Scan for the cell matching the given text and deliver its [X, Y] coordinate at center. 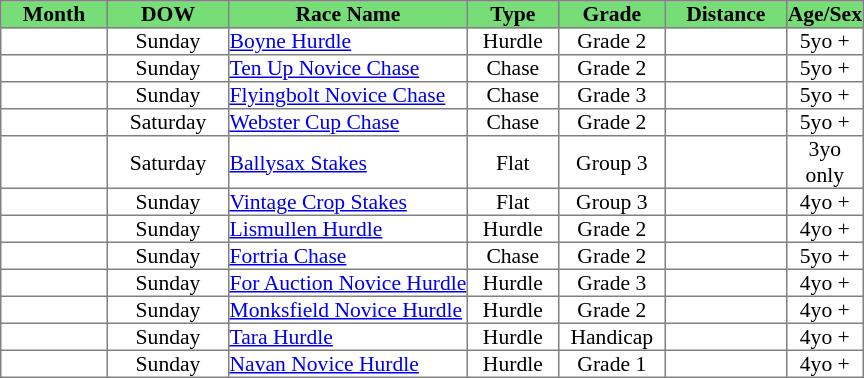
3yo only [825, 162]
Grade 1 [612, 364]
Type [513, 14]
DOW [168, 14]
Monksfield Novice Hurdle [348, 310]
Webster Cup Chase [348, 122]
For Auction Novice Hurdle [348, 282]
Ballysax Stakes [348, 162]
Tara Hurdle [348, 336]
Flyingbolt Novice Chase [348, 96]
Lismullen Hurdle [348, 228]
Month [54, 14]
Distance [726, 14]
Navan Novice Hurdle [348, 364]
Fortria Chase [348, 256]
Boyne Hurdle [348, 42]
Race Name [348, 14]
Age/Sex [825, 14]
Grade [612, 14]
Vintage Crop Stakes [348, 202]
Ten Up Novice Chase [348, 68]
Handicap [612, 336]
